Return the (x, y) coordinate for the center point of the cell that contains the specified text.  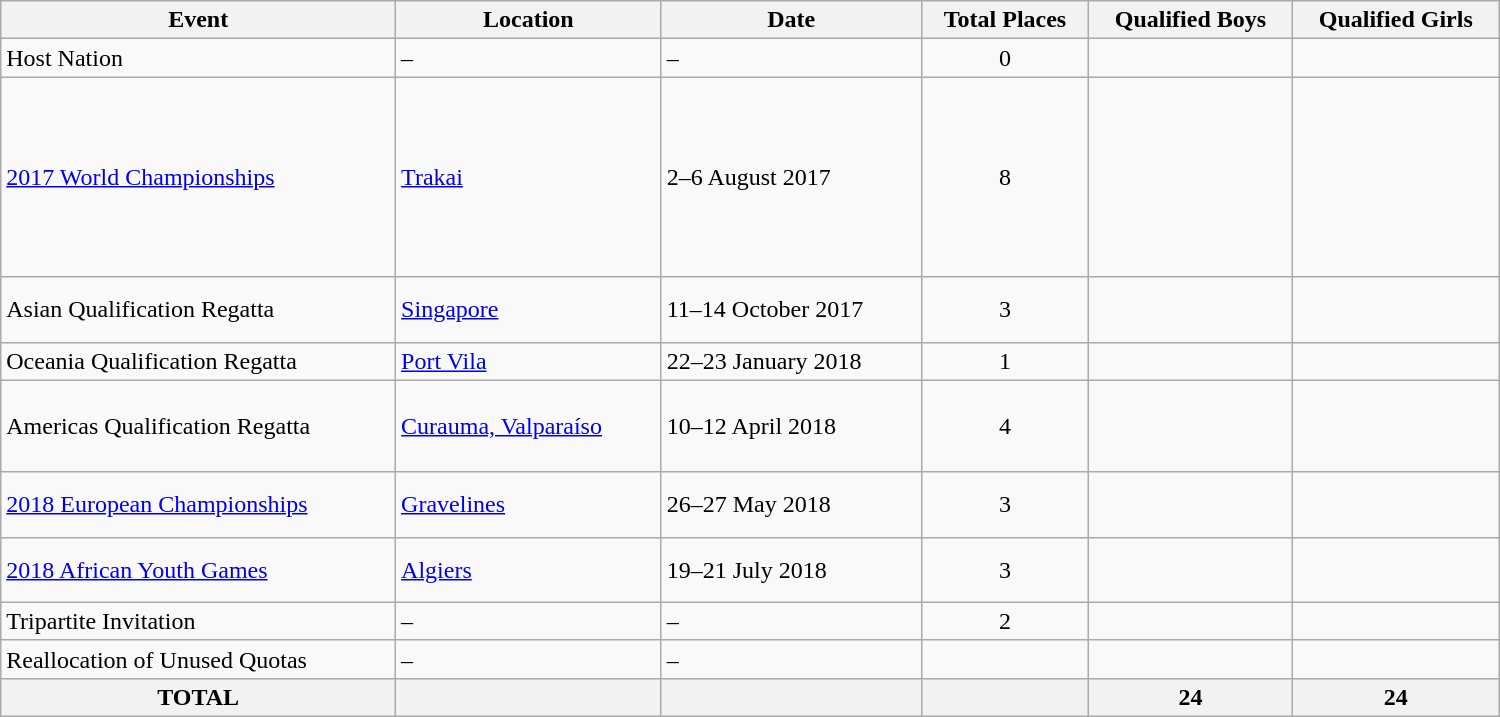
2–6 August 2017 (791, 177)
Date (791, 20)
10–12 April 2018 (791, 426)
Tripartite Invitation (198, 621)
Singapore (529, 310)
2018 African Youth Games (198, 570)
Host Nation (198, 58)
8 (1004, 177)
Qualified Girls (1396, 20)
1 (1004, 361)
4 (1004, 426)
Total Places (1004, 20)
Port Vila (529, 361)
2018 European Championships (198, 504)
Event (198, 20)
TOTAL (198, 697)
2017 World Championships (198, 177)
Qualified Boys (1191, 20)
2 (1004, 621)
Curauma, Valparaíso (529, 426)
Americas Qualification Regatta (198, 426)
Algiers (529, 570)
Reallocation of Unused Quotas (198, 659)
0 (1004, 58)
19–21 July 2018 (791, 570)
Asian Qualification Regatta (198, 310)
22–23 January 2018 (791, 361)
Trakai (529, 177)
Gravelines (529, 504)
26–27 May 2018 (791, 504)
Location (529, 20)
11–14 October 2017 (791, 310)
Oceania Qualification Regatta (198, 361)
